Find where the given text appears and provide that cell's center as [X, Y] coordinate. 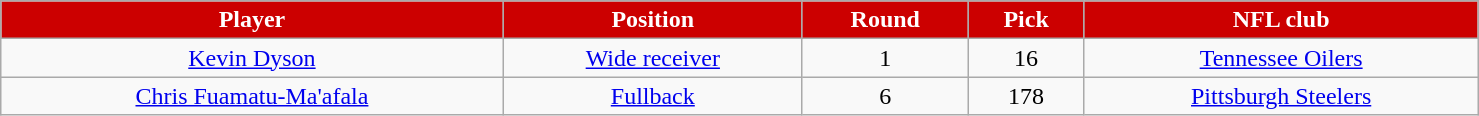
Position [652, 20]
Player [252, 20]
16 [1026, 58]
NFL club [1281, 20]
Pick [1026, 20]
Round [885, 20]
Kevin Dyson [252, 58]
178 [1026, 96]
Chris Fuamatu-Ma'afala [252, 96]
Tennessee Oilers [1281, 58]
Pittsburgh Steelers [1281, 96]
Wide receiver [652, 58]
Fullback [652, 96]
1 [885, 58]
6 [885, 96]
